Determine the (X, Y) coordinate at the center of the cell enclosing the given text.  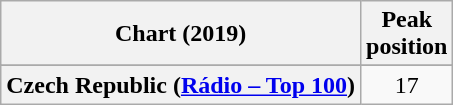
Czech Republic (Rádio – Top 100) (181, 85)
Chart (2019) (181, 34)
17 (407, 85)
Peakposition (407, 34)
